For the text-containing cell, return its midpoint in [x, y] coordinate format. 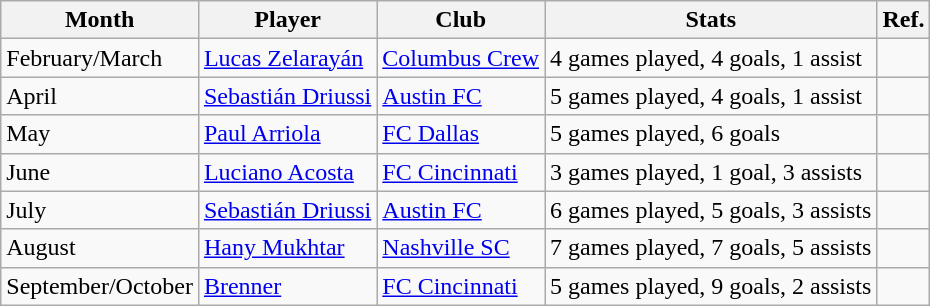
Stats [711, 20]
6 games played, 5 goals, 3 assists [711, 210]
Brenner [287, 286]
Luciano Acosta [287, 172]
5 games played, 6 goals [711, 134]
Hany Mukhtar [287, 248]
5 games played, 9 goals, 2 assists [711, 286]
4 games played, 4 goals, 1 assist [711, 58]
Nashville SC [461, 248]
Lucas Zelarayán [287, 58]
August [100, 248]
May [100, 134]
Columbus Crew [461, 58]
Paul Arriola [287, 134]
5 games played, 4 goals, 1 assist [711, 96]
Ref. [904, 20]
Player [287, 20]
7 games played, 7 goals, 5 assists [711, 248]
February/March [100, 58]
April [100, 96]
FC Dallas [461, 134]
Month [100, 20]
3 games played, 1 goal, 3 assists [711, 172]
July [100, 210]
June [100, 172]
Club [461, 20]
September/October [100, 286]
